From the cell containing the given text, extract its center point as (X, Y) coordinate. 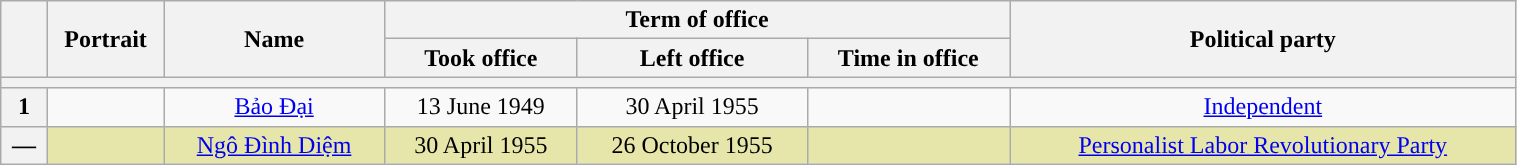
Independent (1263, 107)
Took office (482, 58)
Ngô Đình Diệm (274, 145)
Time in office (908, 58)
— (24, 145)
Political party (1263, 39)
Term of office (698, 20)
Personalist Labor Revolutionary Party (1263, 145)
Left office (692, 58)
Name (274, 39)
Portrait (106, 39)
Bảo Đại (274, 107)
26 October 1955 (692, 145)
13 June 1949 (482, 107)
1 (24, 107)
